For the text-containing cell, return its midpoint in [X, Y] coordinate format. 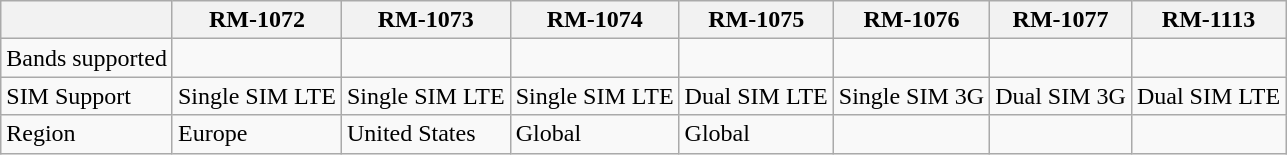
RM-1073 [426, 20]
Single SIM 3G [911, 96]
RM-1077 [1061, 20]
RM-1075 [756, 20]
RM-1074 [594, 20]
RM-1113 [1208, 20]
RM-1076 [911, 20]
Dual SIM 3G [1061, 96]
Europe [256, 134]
SIM Support [87, 96]
RM-1072 [256, 20]
Bands supported [87, 58]
United States [426, 134]
Region [87, 134]
